From the cell containing the given text, extract its center point as [x, y] coordinate. 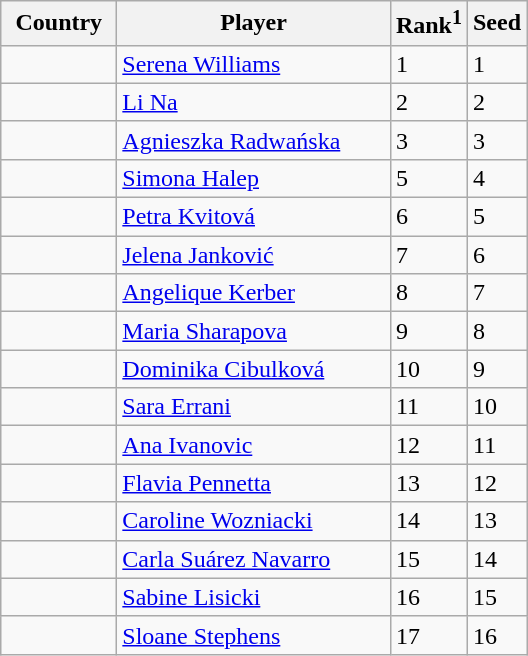
Dominika Cibulková [254, 369]
Sara Errani [254, 407]
Maria Sharapova [254, 331]
Simona Halep [254, 178]
Petra Kvitová [254, 217]
17 [428, 635]
Angelique Kerber [254, 293]
4 [496, 178]
Carla Suárez Navarro [254, 559]
Sabine Lisicki [254, 597]
Player [254, 24]
Country [59, 24]
Rank1 [428, 24]
Jelena Janković [254, 255]
Li Na [254, 102]
Caroline Wozniacki [254, 521]
Ana Ivanovic [254, 445]
Flavia Pennetta [254, 483]
Agnieszka Radwańska [254, 140]
Seed [496, 24]
Serena Williams [254, 64]
Sloane Stephens [254, 635]
